Search for the cell housing the specified text and yield its (x, y) center coordinate. 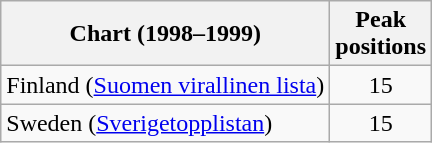
Finland (Suomen virallinen lista) (166, 85)
Peakpositions (381, 34)
Chart (1998–1999) (166, 34)
Sweden (Sverigetopplistan) (166, 123)
